Extract the [x, y] coordinate from the center of the cell holding the provided text.  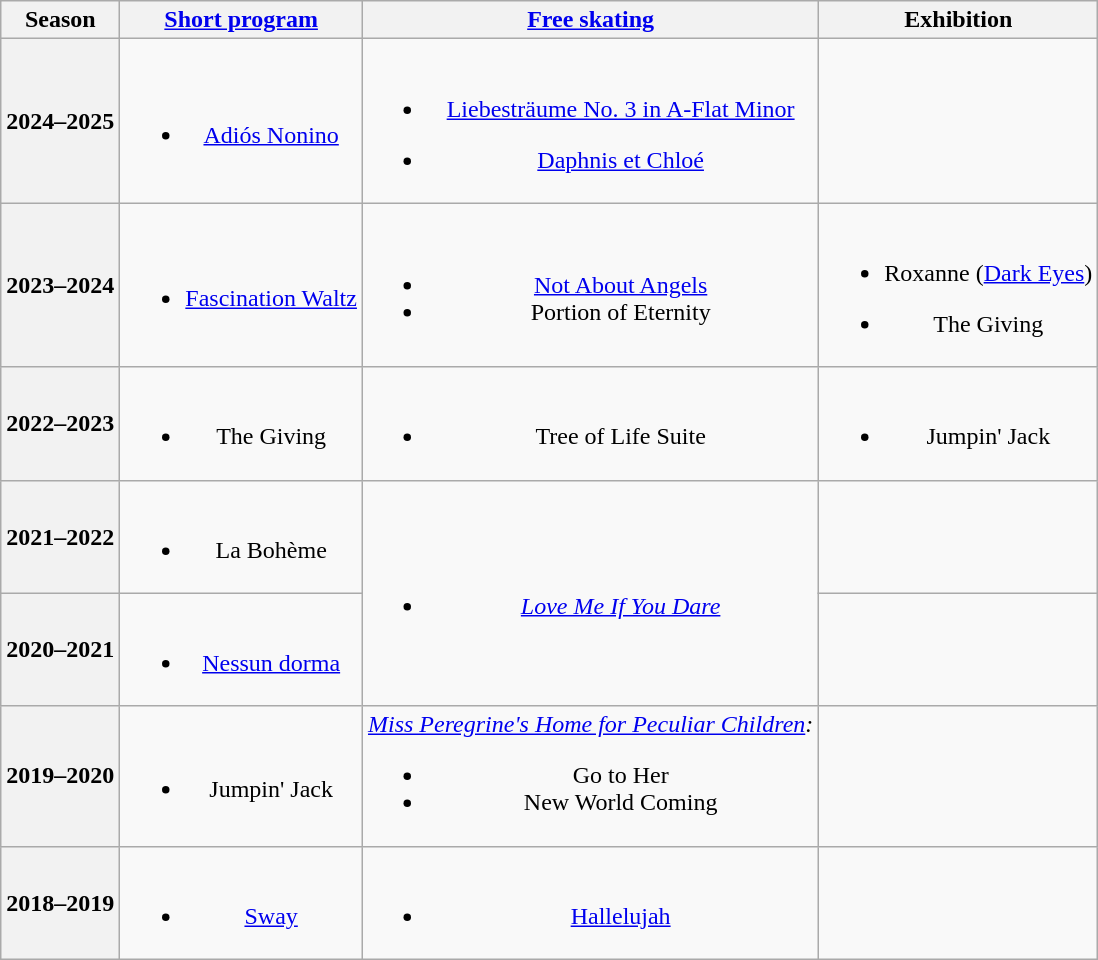
Hallelujah [590, 902]
Sway [242, 902]
2019–2020 [60, 776]
2018–2019 [60, 902]
Love Me If You Dare [590, 593]
Short program [242, 20]
Exhibition [958, 20]
Adiós Nonino [242, 121]
Tree of Life Suite [590, 424]
2023–2024 [60, 285]
Roxanne (Dark Eyes)The Giving [958, 285]
Miss Peregrine's Home for Peculiar Children:Go to Her New World Coming [590, 776]
2024–2025 [60, 121]
Season [60, 20]
2022–2023 [60, 424]
The Giving [242, 424]
Liebesträume No. 3 in A-Flat Minor Daphnis et Chloé [590, 121]
Free skating [590, 20]
La Bohème [242, 536]
2020–2021 [60, 650]
2021–2022 [60, 536]
Fascination Waltz [242, 285]
Not About Angels Portion of Eternity [590, 285]
Nessun dorma [242, 650]
